Determine the (x, y) coordinate at the center of the cell enclosing the given text.  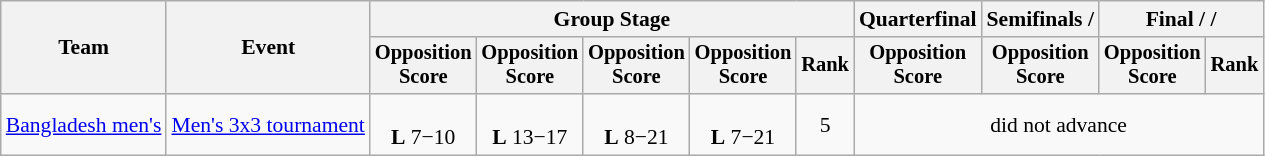
did not advance (1058, 124)
L 13−17 (530, 124)
Semifinals / (1040, 19)
Final / / (1181, 19)
Bangladesh men's (84, 124)
Men's 3x3 tournament (268, 124)
L 7−21 (744, 124)
Event (268, 48)
Group Stage (612, 19)
L 7−10 (424, 124)
Quarterfinal (918, 19)
Team (84, 48)
5 (825, 124)
L 8−21 (636, 124)
